Determine the (x, y) coordinate at the center of the cell enclosing the given text.  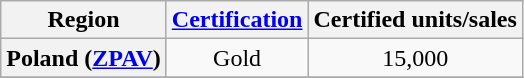
Gold (237, 58)
Poland (ZPAV) (84, 58)
Certified units/sales (415, 20)
Certification (237, 20)
15,000 (415, 58)
Region (84, 20)
